Output the [x, y] coordinate of the center of the cell containing the given text.  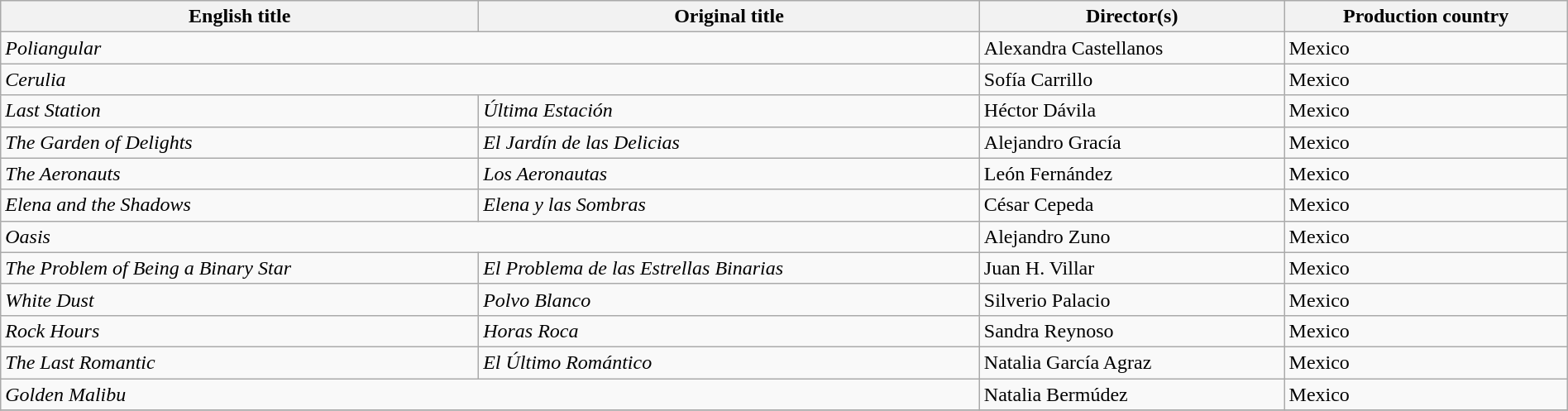
Polvo Blanco [729, 299]
León Fernández [1131, 174]
Natalia García Agraz [1131, 362]
Sofía Carrillo [1131, 79]
Natalia Bermúdez [1131, 394]
Alejandro Zuno [1131, 237]
White Dust [240, 299]
Cerulia [490, 79]
Sandra Reynoso [1131, 331]
Production country [1426, 17]
Oasis [490, 237]
Rock Hours [240, 331]
Elena and the Shadows [240, 205]
Alexandra Castellanos [1131, 48]
El Jardín de las Delicias [729, 142]
Horas Roca [729, 331]
The Garden of Delights [240, 142]
The Last Romantic [240, 362]
Héctor Dávila [1131, 111]
Original title [729, 17]
Director(s) [1131, 17]
El Último Romántico [729, 362]
Los Aeronautas [729, 174]
Alejandro Gracía [1131, 142]
Silverio Palacio [1131, 299]
The Problem of Being a Binary Star [240, 268]
Poliangular [490, 48]
The Aeronauts [240, 174]
Última Estación [729, 111]
César Cepeda [1131, 205]
Golden Malibu [490, 394]
English title [240, 17]
Last Station [240, 111]
Elena y las Sombras [729, 205]
Juan H. Villar [1131, 268]
El Problema de las Estrellas Binarias [729, 268]
